Return [x, y] of the center of cell containing provided text 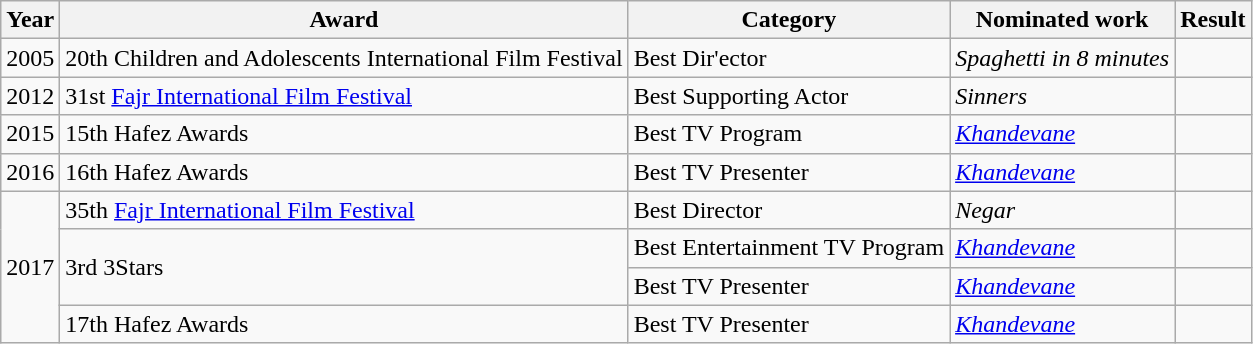
2015 [30, 134]
Nominated work [1062, 20]
3rd 3Stars [344, 267]
2012 [30, 96]
Negar [1062, 210]
Best Dir'ector [788, 58]
2017 [30, 267]
Best TV Program [788, 134]
31st Fajr International Film Festival [344, 96]
Spaghetti in 8 minutes [1062, 58]
17th Hafez Awards [344, 324]
20th Children and Adolescents International Film Festival [344, 58]
15th Hafez Awards [344, 134]
Year [30, 20]
Category [788, 20]
Result [1213, 20]
Best Director [788, 210]
Best Entertainment TV Program [788, 248]
Best Supporting Actor [788, 96]
2016 [30, 172]
2005 [30, 58]
16th Hafez Awards [344, 172]
Award [344, 20]
Sinners [1062, 96]
35th Fajr International Film Festival [344, 210]
